Search for the cell housing the specified text and yield its [x, y] center coordinate. 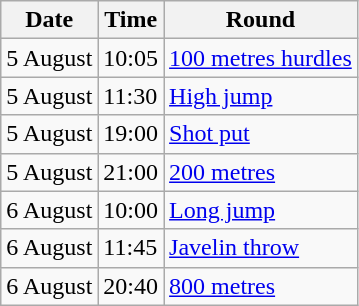
Time [131, 20]
Long jump [261, 210]
Date [50, 20]
20:40 [131, 286]
21:00 [131, 172]
Shot put [261, 134]
19:00 [131, 134]
11:30 [131, 96]
800 metres [261, 286]
11:45 [131, 248]
10:05 [131, 58]
200 metres [261, 172]
High jump [261, 96]
100 metres hurdles [261, 58]
Round [261, 20]
10:00 [131, 210]
Javelin throw [261, 248]
